Pinpoint the cell where the given text exists, returning its [x, y] midpoint coordinate. 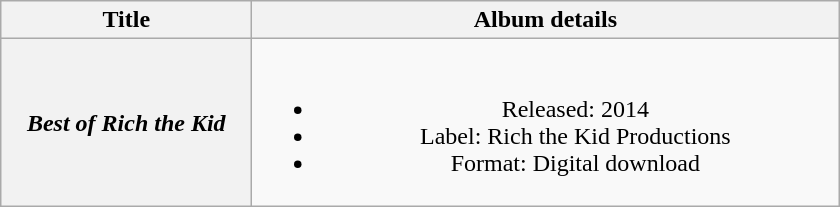
Best of Rich the Kid [126, 122]
Title [126, 20]
Album details [546, 20]
Released: 2014Label: Rich the Kid ProductionsFormat: Digital download [546, 122]
